Capture the cell that displays the provided text and extract its (X, Y) central coordinate. 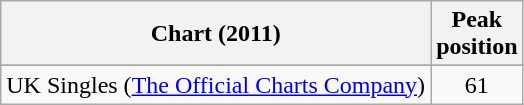
Peakposition (477, 34)
Chart (2011) (216, 34)
UK Singles (The Official Charts Company) (216, 85)
61 (477, 85)
